Pinpoint the cell where the given text exists, returning its (x, y) midpoint coordinate. 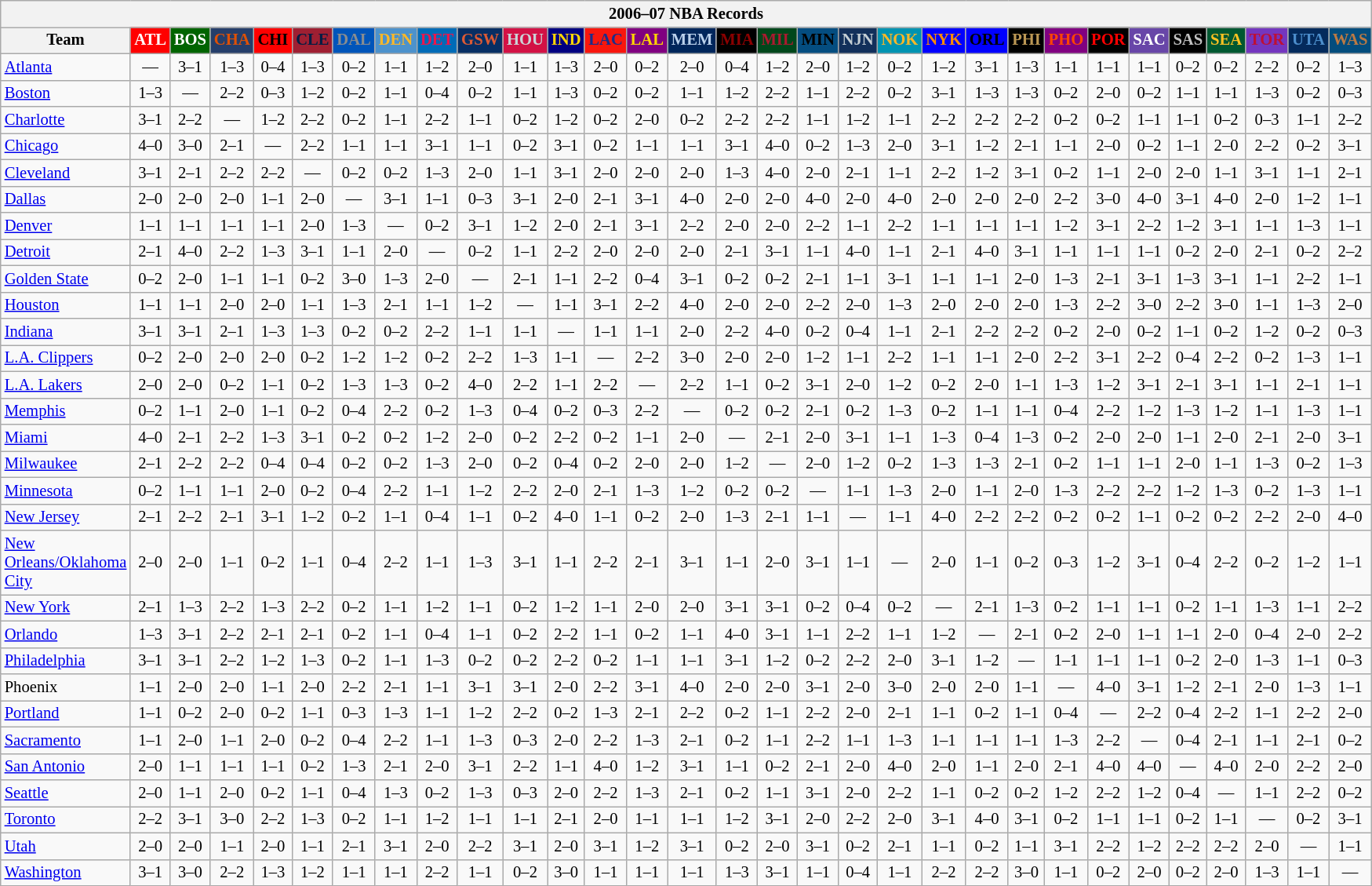
PHO (1066, 40)
DAL (353, 40)
San Antonio (66, 767)
Minnesota (66, 490)
Seattle (66, 793)
L.A. Lakers (66, 385)
ATL (151, 40)
DET (437, 40)
CLE (312, 40)
IND (566, 40)
Houston (66, 305)
Memphis (66, 411)
Chicago (66, 146)
NJN (858, 40)
SAS (1188, 40)
New Orleans/Oklahoma City (66, 563)
POR (1108, 40)
L.A. Clippers (66, 358)
MEM (692, 40)
ORL (987, 40)
Utah (66, 846)
MIL (778, 40)
MIN (818, 40)
New Jersey (66, 517)
CHI (273, 40)
GSW (480, 40)
LAC (606, 40)
Washington (66, 873)
Sacramento (66, 740)
CHA (232, 40)
Portland (66, 713)
Golden State (66, 279)
New York (66, 607)
Philadelphia (66, 661)
SEA (1226, 40)
WAS (1350, 40)
Indiana (66, 332)
Charlotte (66, 120)
TOR (1267, 40)
SAC (1148, 40)
Atlanta (66, 67)
NYK (944, 40)
Boston (66, 93)
Phoenix (66, 687)
Detroit (66, 252)
Cleveland (66, 173)
Miami (66, 437)
BOS (190, 40)
Denver (66, 225)
DEN (395, 40)
LAL (647, 40)
MIA (737, 40)
HOU (526, 40)
UTA (1308, 40)
Team (66, 40)
2006–07 NBA Records (686, 13)
PHI (1026, 40)
NOK (901, 40)
Milwaukee (66, 464)
Toronto (66, 819)
Orlando (66, 634)
Dallas (66, 199)
